Determine the (X, Y) coordinate at the center of the cell enclosing the given text.  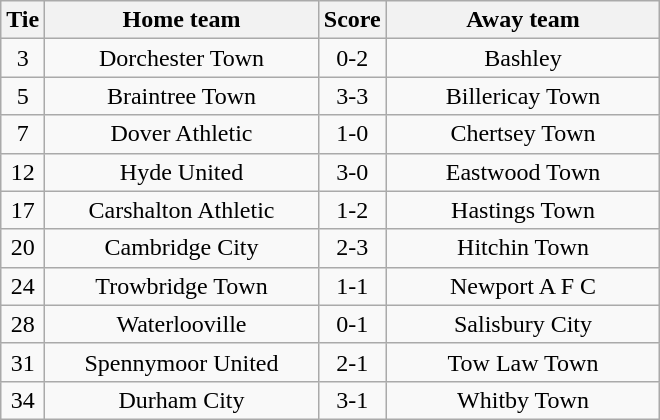
3-0 (352, 172)
24 (23, 286)
2-3 (352, 248)
Hastings Town (523, 210)
Carshalton Athletic (182, 210)
31 (23, 362)
1-2 (352, 210)
1-0 (352, 134)
7 (23, 134)
12 (23, 172)
Salisbury City (523, 324)
Bashley (523, 58)
Eastwood Town (523, 172)
Hyde United (182, 172)
Score (352, 20)
0-1 (352, 324)
Waterlooville (182, 324)
Chertsey Town (523, 134)
Durham City (182, 400)
Braintree Town (182, 96)
20 (23, 248)
Dover Athletic (182, 134)
Tow Law Town (523, 362)
Hitchin Town (523, 248)
0-2 (352, 58)
Home team (182, 20)
2-1 (352, 362)
3-1 (352, 400)
Dorchester Town (182, 58)
Away team (523, 20)
28 (23, 324)
1-1 (352, 286)
Tie (23, 20)
5 (23, 96)
Spennymoor United (182, 362)
Newport A F C (523, 286)
3 (23, 58)
17 (23, 210)
3-3 (352, 96)
Whitby Town (523, 400)
Trowbridge Town (182, 286)
34 (23, 400)
Billericay Town (523, 96)
Cambridge City (182, 248)
